Identify which cell holds the provided text, then report its (x, y) central coordinate. 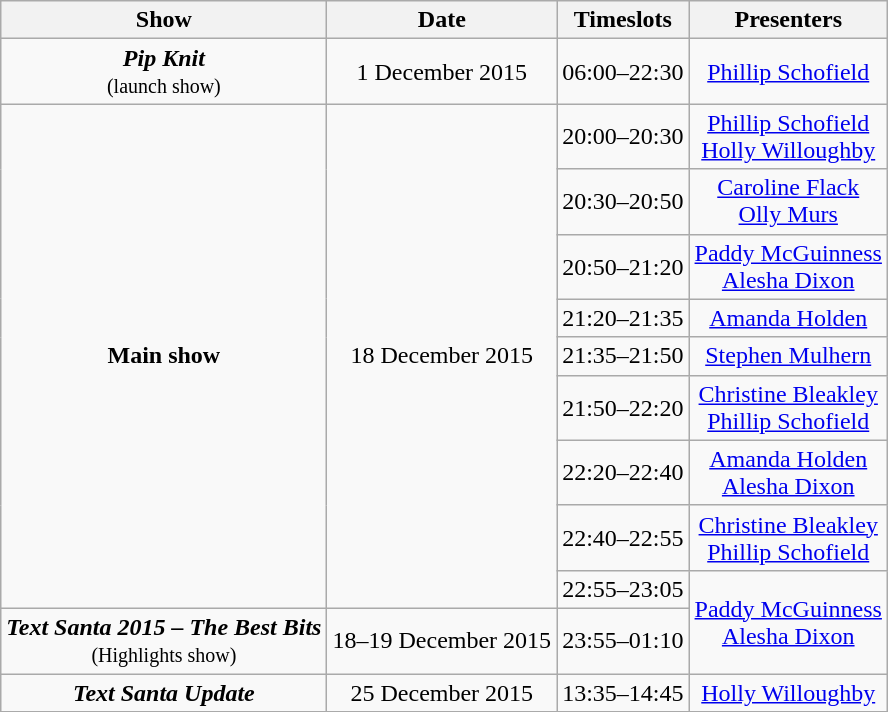
Phillip SchofieldHolly Willoughby (788, 136)
22:20–22:40 (623, 472)
21:35–21:50 (623, 356)
20:30–20:50 (623, 202)
13:35–14:45 (623, 693)
20:00–20:30 (623, 136)
Holly Willoughby (788, 693)
Stephen Mulhern (788, 356)
18–19 December 2015 (442, 640)
18 December 2015 (442, 356)
Date (442, 20)
22:40–22:55 (623, 538)
Timeslots (623, 20)
Phillip Schofield (788, 72)
Show (164, 20)
06:00–22:30 (623, 72)
22:55–23:05 (623, 589)
Text Santa Update (164, 693)
Text Santa 2015 – The Best Bits(Highlights show) (164, 640)
Main show (164, 356)
Amanda HoldenAlesha Dixon (788, 472)
Pip Knit(launch show) (164, 72)
Amanda Holden (788, 318)
21:20–21:35 (623, 318)
21:50–22:20 (623, 408)
Caroline FlackOlly Murs (788, 202)
25 December 2015 (442, 693)
20:50–21:20 (623, 266)
23:55–01:10 (623, 640)
Presenters (788, 20)
1 December 2015 (442, 72)
